Extract the (X, Y) coordinate from the center of the cell holding the provided text.  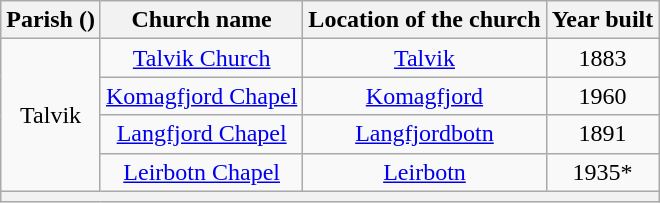
1960 (602, 96)
Komagfjord (424, 96)
1935* (602, 172)
1883 (602, 58)
Parish () (51, 20)
Year built (602, 20)
Location of the church (424, 20)
Langfjordbotn (424, 134)
Talvik Church (201, 58)
Leirbotn Chapel (201, 172)
Leirbotn (424, 172)
Komagfjord Chapel (201, 96)
1891 (602, 134)
Church name (201, 20)
Langfjord Chapel (201, 134)
